Output the (X, Y) coordinate of the center of the cell containing the given text.  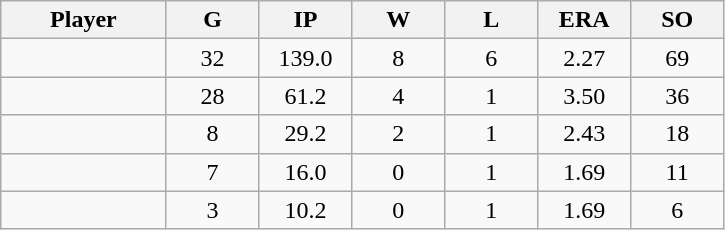
139.0 (306, 58)
W (398, 20)
7 (212, 172)
29.2 (306, 134)
2 (398, 134)
11 (678, 172)
G (212, 20)
L (492, 20)
ERA (584, 20)
16.0 (306, 172)
69 (678, 58)
2.27 (584, 58)
IP (306, 20)
4 (398, 96)
10.2 (306, 210)
2.43 (584, 134)
18 (678, 134)
61.2 (306, 96)
Player (84, 20)
SO (678, 20)
36 (678, 96)
32 (212, 58)
3 (212, 210)
3.50 (584, 96)
28 (212, 96)
